Identify which cell holds the provided text, then report its [X, Y] central coordinate. 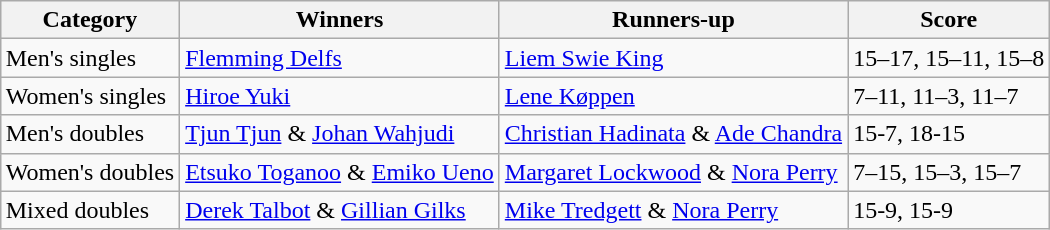
Etsuko Toganoo & Emiko Ueno [340, 172]
Margaret Lockwood & Nora Perry [673, 172]
Women's singles [90, 96]
Score [949, 20]
Runners-up [673, 20]
Mixed doubles [90, 210]
Category [90, 20]
Derek Talbot & Gillian Gilks [340, 210]
15–17, 15–11, 15–8 [949, 58]
Mike Tredgett & Nora Perry [673, 210]
Winners [340, 20]
15-9, 15-9 [949, 210]
Lene Køppen [673, 96]
7–11, 11–3, 11–7 [949, 96]
Men's doubles [90, 134]
Hiroe Yuki [340, 96]
15-7, 18-15 [949, 134]
Women's doubles [90, 172]
Liem Swie King [673, 58]
7–15, 15–3, 15–7 [949, 172]
Men's singles [90, 58]
Tjun Tjun & Johan Wahjudi [340, 134]
Flemming Delfs [340, 58]
Christian Hadinata & Ade Chandra [673, 134]
